Scan for the cell matching the given text and deliver its [X, Y] coordinate at center. 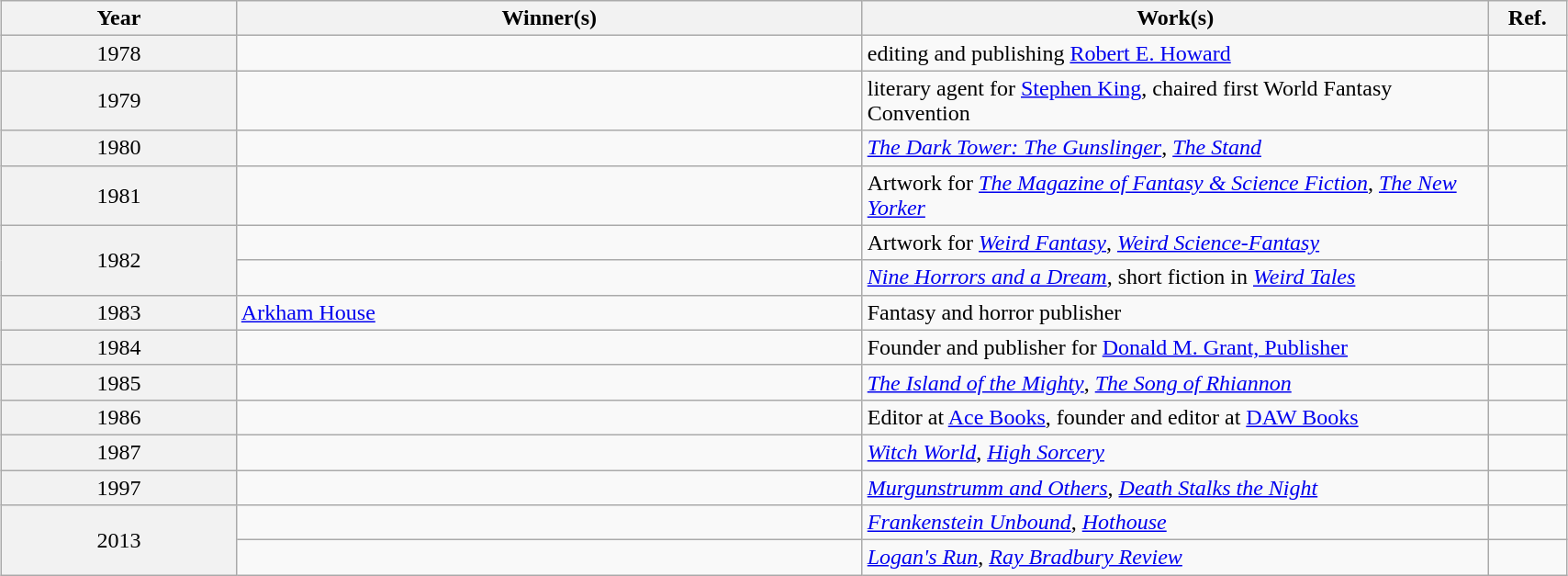
editing and publishing Robert E. Howard [1175, 53]
1980 [119, 148]
Fantasy and horror publisher [1175, 312]
Editor at Ace Books, founder and editor at DAW Books [1175, 417]
Artwork for Weird Fantasy, Weird Science-Fantasy [1175, 243]
2013 [119, 540]
Year [119, 18]
Logan's Run, Ray Bradbury Review [1175, 558]
The Dark Tower: The Gunslinger, The Stand [1175, 148]
Murgunstrumm and Others, Death Stalks the Night [1175, 488]
Artwork for The Magazine of Fantasy & Science Fiction, The New Yorker [1175, 195]
Nine Horrors and a Dream, short fiction in Weird Tales [1175, 277]
Arkham House [549, 312]
1981 [119, 195]
Winner(s) [549, 18]
1982 [119, 260]
Witch World, High Sorcery [1175, 452]
Founder and publisher for Donald M. Grant, Publisher [1175, 347]
1985 [119, 382]
1979 [119, 101]
1987 [119, 452]
Work(s) [1175, 18]
literary agent for Stephen King, chaired first World Fantasy Convention [1175, 101]
1983 [119, 312]
The Island of the Mighty, The Song of Rhiannon [1175, 382]
Frankenstein Unbound, Hothouse [1175, 523]
1997 [119, 488]
1984 [119, 347]
1986 [119, 417]
Ref. [1528, 18]
1978 [119, 53]
